Capture the cell that displays the provided text and extract its (x, y) central coordinate. 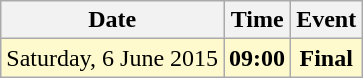
Final (326, 58)
Saturday, 6 June 2015 (112, 58)
Event (326, 20)
Date (112, 20)
09:00 (258, 58)
Time (258, 20)
